Return (X, Y) of the center of cell containing provided text 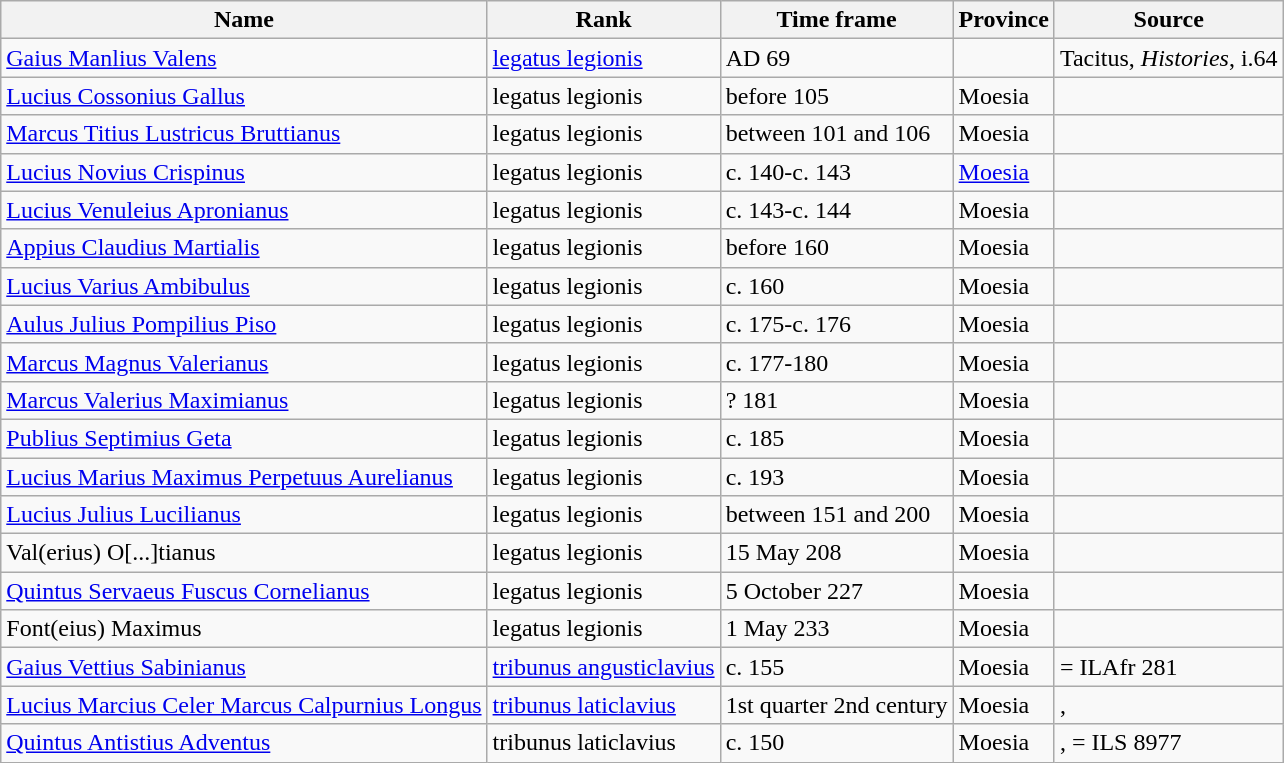
Source (1168, 20)
, = ILS 8977 (1168, 743)
Lucius Novius Crispinus (244, 172)
Publius Septimius Geta (244, 438)
Aulus Julius Pompilius Piso (244, 324)
Marcus Magnus Valerianus (244, 362)
? 181 (836, 400)
between 101 and 106 (836, 134)
15 May 208 (836, 553)
Appius Claudius Martialis (244, 248)
c. 150 (836, 743)
Lucius Julius Lucilianus (244, 515)
c. 193 (836, 477)
AD 69 (836, 58)
1 May 233 (836, 629)
between 151 and 200 (836, 515)
Quintus Antistius Adventus (244, 743)
Lucius Marcius Celer Marcus Calpurnius Longus (244, 705)
Lucius Venuleius Apronianus (244, 210)
c. 175-c. 176 (836, 324)
5 October 227 (836, 591)
Rank (604, 20)
Province (1004, 20)
Gaius Vettius Sabinianus (244, 667)
Lucius Varius Ambibulus (244, 286)
Tacitus, Histories, i.64 (1168, 58)
= ILAfr 281 (1168, 667)
1st quarter 2nd century (836, 705)
c. 160 (836, 286)
Lucius Cossonius Gallus (244, 96)
c. 143-c. 144 (836, 210)
Marcus Titius Lustricus Bruttianus (244, 134)
Name (244, 20)
Marcus Valerius Maximianus (244, 400)
Val(erius) O[...]tianus (244, 553)
Gaius Manlius Valens (244, 58)
Quintus Servaeus Fuscus Cornelianus (244, 591)
Font(eius) Maximus (244, 629)
c. 155 (836, 667)
, (1168, 705)
Lucius Marius Maximus Perpetuus Aurelianus (244, 477)
before 105 (836, 96)
c. 185 (836, 438)
tribunus angusticlavius (604, 667)
c. 140-c. 143 (836, 172)
before 160 (836, 248)
c. 177-180 (836, 362)
Time frame (836, 20)
